For the text-containing cell, return its midpoint in [X, Y] coordinate format. 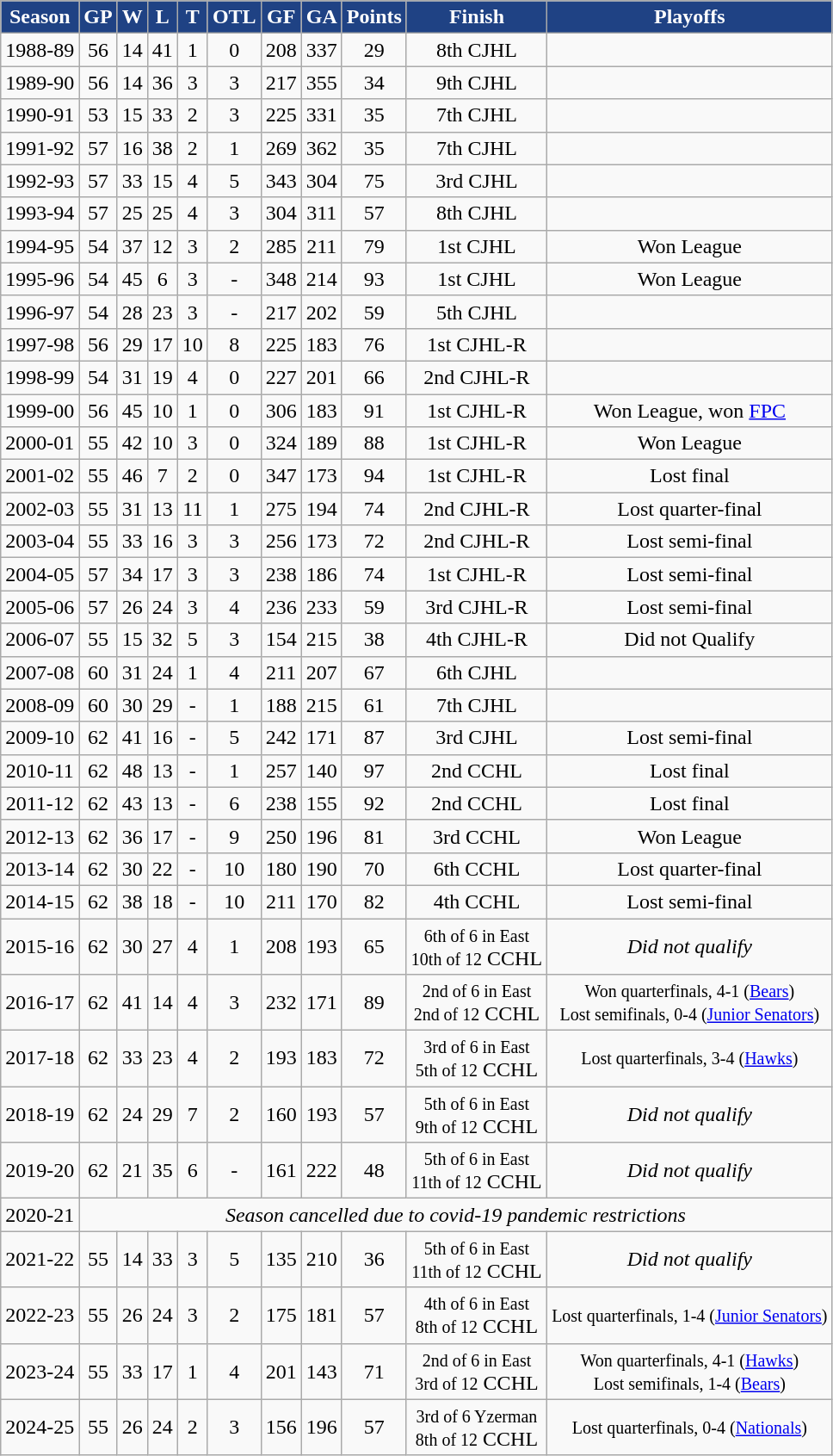
236 [281, 607]
2001-02 [40, 476]
2nd of 6 in East3rd of 12 CCHL [477, 1371]
Won quarterfinals, 4-1 (Hawks)Lost semifinals, 1-4 (Bears) [690, 1371]
143 [322, 1371]
189 [322, 443]
175 [281, 1316]
2010-11 [40, 771]
2006-07 [40, 640]
Lost quarterfinals, 3-4 (Hawks) [690, 1059]
97 [373, 771]
242 [281, 738]
2018-19 [40, 1114]
11 [193, 509]
311 [322, 214]
8 [234, 344]
82 [373, 901]
1997-98 [40, 344]
75 [373, 181]
61 [373, 705]
5th CJHL [477, 312]
12 [162, 246]
324 [281, 443]
6th of 6 in East10th of 12 CCHL [477, 945]
81 [373, 836]
Points [373, 17]
343 [281, 181]
3rd CJHL-R [477, 607]
79 [373, 246]
28 [133, 312]
1996-97 [40, 312]
87 [373, 738]
T [193, 17]
32 [162, 640]
1991-92 [40, 148]
1995-96 [40, 279]
Lost quarterfinals, 1-4 (Junior Senators) [690, 1316]
355 [322, 83]
Finish [477, 17]
214 [322, 279]
W [133, 17]
19 [162, 377]
6th CCHL [477, 869]
156 [281, 1428]
2016-17 [40, 1002]
3rd of 6 Yzerman8th of 12 CCHL [477, 1428]
Playoffs [690, 17]
2009-10 [40, 738]
154 [281, 640]
1990-91 [40, 115]
1989-90 [40, 83]
3rd CCHL [477, 836]
2019-20 [40, 1171]
2022-23 [40, 1316]
269 [281, 148]
207 [322, 672]
Did not Qualify [690, 640]
257 [281, 771]
194 [322, 509]
91 [373, 411]
2021-22 [40, 1259]
181 [322, 1316]
42 [133, 443]
161 [281, 1171]
9 [234, 836]
89 [373, 1002]
Won quarterfinals, 4-1 (Bears)Lost semifinals, 0-4 (Junior Senators) [690, 1002]
2014-15 [40, 901]
65 [373, 945]
OTL [234, 17]
93 [373, 279]
2017-18 [40, 1059]
37 [133, 246]
188 [281, 705]
L [162, 17]
92 [373, 803]
348 [281, 279]
22 [162, 869]
76 [373, 344]
2005-06 [40, 607]
233 [322, 607]
2020-21 [40, 1215]
232 [281, 1002]
2015-16 [40, 945]
2002-03 [40, 509]
2024-25 [40, 1428]
135 [281, 1259]
46 [133, 476]
3rd of 6 in East5th of 12 CCHL [477, 1059]
186 [322, 574]
88 [373, 443]
2003-04 [40, 542]
1992-93 [40, 181]
2000-01 [40, 443]
18 [162, 901]
GA [322, 17]
180 [281, 869]
Season [40, 17]
70 [373, 869]
210 [322, 1259]
2011-12 [40, 803]
71 [373, 1371]
285 [281, 246]
43 [133, 803]
Won League, won FPC [690, 411]
222 [322, 1171]
1988-89 [40, 50]
5th of 6 in East9th of 12 CCHL [477, 1114]
1999-00 [40, 411]
256 [281, 542]
2007-08 [40, 672]
GP [98, 17]
2012-13 [40, 836]
21 [133, 1171]
Season cancelled due to covid-19 pandemic restrictions [456, 1215]
2008-09 [40, 705]
160 [281, 1114]
4th CCHL [477, 901]
1993-94 [40, 214]
190 [322, 869]
4th CJHL-R [477, 640]
170 [322, 901]
9th CJHL [477, 83]
2004-05 [40, 574]
2nd of 6 in East2nd of 12 CCHL [477, 1002]
362 [322, 148]
155 [322, 803]
2023-24 [40, 1371]
GF [281, 17]
202 [322, 312]
Lost quarterfinals, 0-4 (Nationals) [690, 1428]
331 [322, 115]
1998-99 [40, 377]
53 [98, 115]
306 [281, 411]
337 [322, 50]
347 [281, 476]
140 [322, 771]
2013-14 [40, 869]
6th CJHL [477, 672]
4th of 6 in East8th of 12 CCHL [477, 1316]
275 [281, 509]
27 [162, 945]
66 [373, 377]
94 [373, 476]
67 [373, 672]
227 [281, 377]
1994-95 [40, 246]
250 [281, 836]
